Output the [x, y] coordinate of the center of the cell containing the given text.  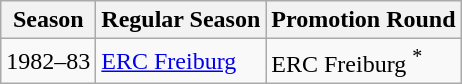
ERC Freiburg * [364, 62]
Promotion Round [364, 20]
ERC Freiburg [181, 62]
Season [48, 20]
Regular Season [181, 20]
1982–83 [48, 62]
